From the cell containing the given text, extract its center point as [x, y] coordinate. 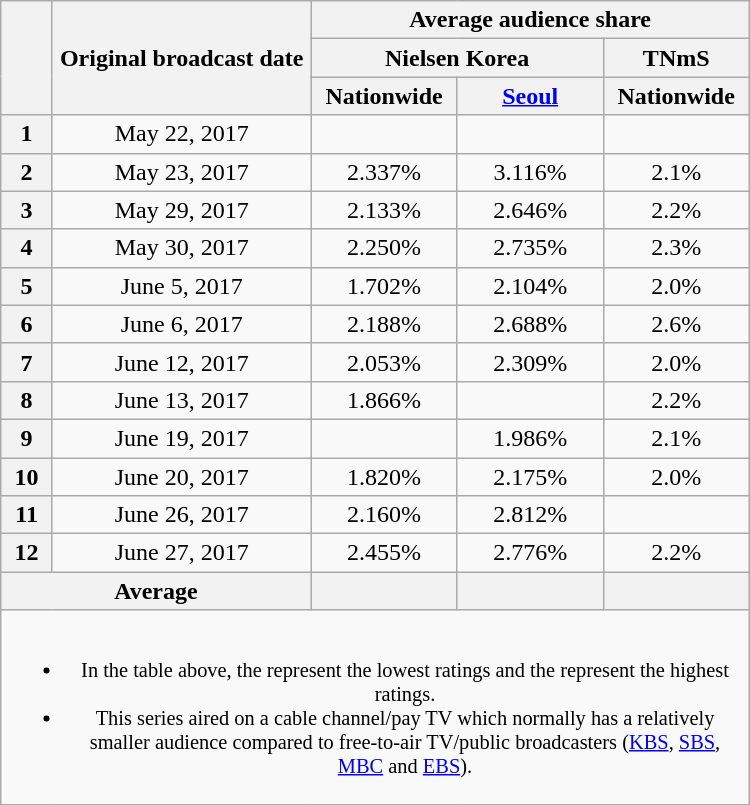
June 12, 2017 [182, 362]
2.133% [384, 210]
2.646% [530, 210]
12 [27, 553]
2.735% [530, 248]
June 27, 2017 [182, 553]
May 30, 2017 [182, 248]
8 [27, 400]
9 [27, 438]
2.688% [530, 324]
1.986% [530, 438]
1.702% [384, 286]
Average [156, 591]
Original broadcast date [182, 58]
May 23, 2017 [182, 172]
Average audience share [530, 20]
3 [27, 210]
1 [27, 134]
Nielsen Korea [457, 58]
6 [27, 324]
June 5, 2017 [182, 286]
2.175% [530, 477]
4 [27, 248]
June 6, 2017 [182, 324]
2 [27, 172]
10 [27, 477]
2.6% [676, 324]
June 26, 2017 [182, 515]
2.3% [676, 248]
Seoul [530, 96]
1.820% [384, 477]
2.250% [384, 248]
2.812% [530, 515]
2.337% [384, 172]
June 13, 2017 [182, 400]
May 22, 2017 [182, 134]
2.776% [530, 553]
2.455% [384, 553]
2.104% [530, 286]
11 [27, 515]
2.053% [384, 362]
3.116% [530, 172]
5 [27, 286]
May 29, 2017 [182, 210]
2.309% [530, 362]
2.160% [384, 515]
2.188% [384, 324]
1.866% [384, 400]
June 20, 2017 [182, 477]
TNmS [676, 58]
June 19, 2017 [182, 438]
7 [27, 362]
